Locate the cell with the specified text and output its (X, Y) center coordinate. 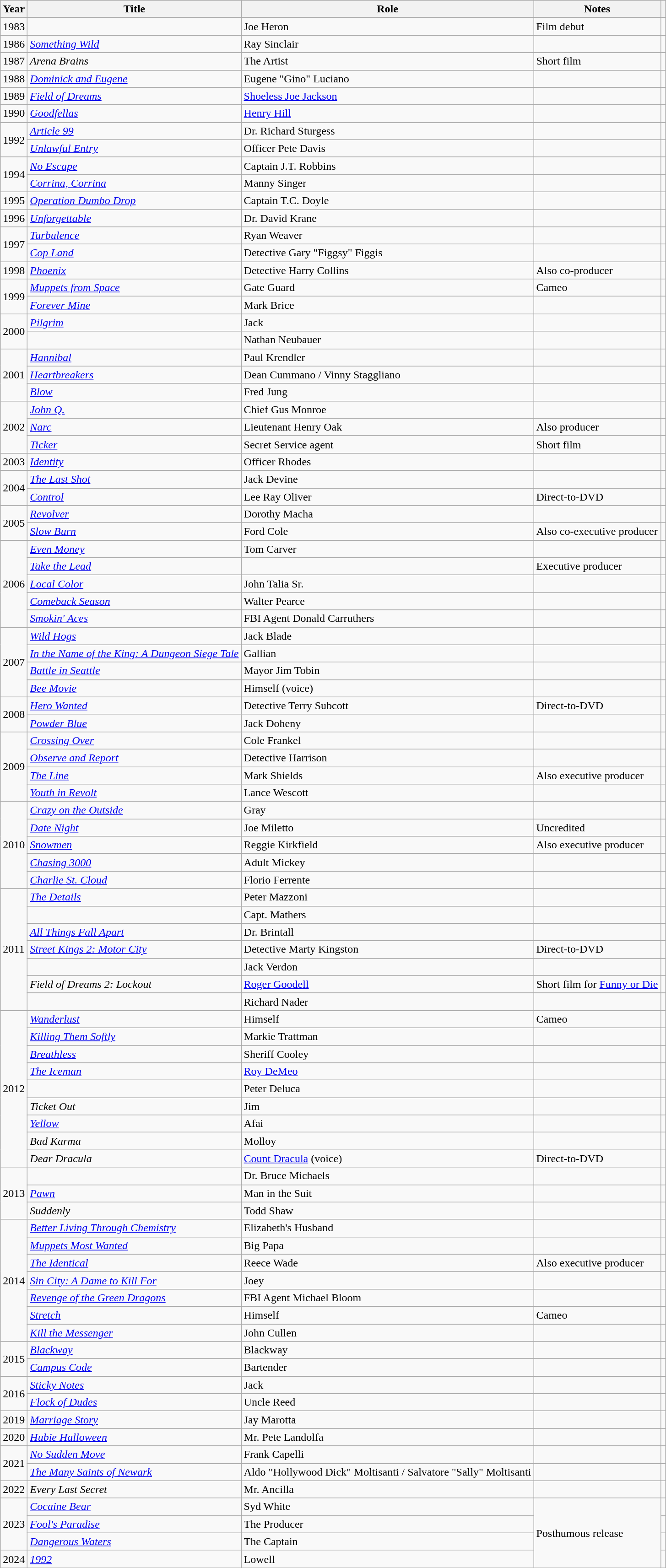
Narc (135, 427)
Ryan Weaver (387, 236)
FBI Agent Michael Bloom (387, 1298)
Ticker (135, 444)
Sheriff Cooley (387, 1054)
Jack Blade (387, 636)
Jay Marotta (387, 1420)
2007 (14, 662)
FBI Agent Donald Carruthers (387, 619)
Lieutenant Henry Oak (387, 427)
Field of Dreams 2: Lockout (135, 984)
Florio Ferrente (387, 880)
Smokin' Aces (135, 619)
Detective Terry Subcott (387, 706)
John Talia Sr. (387, 584)
John Cullen (387, 1333)
2023 (14, 1524)
Role (387, 9)
Observe and Report (135, 758)
2004 (14, 488)
2015 (14, 1359)
Dominick and Eugene (135, 79)
John Q. (135, 410)
Wild Hogs (135, 636)
Hannibal (135, 357)
Count Dracula (voice) (387, 1158)
Molloy (387, 1141)
Roy DeMeo (387, 1072)
Man in the Suit (387, 1193)
Jack Devine (387, 479)
Heartbreakers (135, 375)
The Captain (387, 1541)
Stretch (135, 1315)
2013 (14, 1193)
Local Color (135, 584)
Cole Frankel (387, 740)
Dorothy Macha (387, 514)
Himself (voice) (387, 688)
Fred Jung (387, 392)
Even Money (135, 549)
Mark Brice (387, 305)
Unforgettable (135, 218)
Chief Gus Monroe (387, 410)
The Identical (135, 1263)
Paul Krendler (387, 357)
Captain T.C. Doyle (387, 200)
Frank Capelli (387, 1455)
The Last Shot (135, 479)
Tom Carver (387, 549)
Fool's Paradise (135, 1524)
2020 (14, 1437)
Muppets from Space (135, 288)
2022 (14, 1489)
Joe Miletto (387, 828)
Eugene "Gino" Luciano (387, 79)
Comeback Season (135, 601)
Detective Gary "Figgsy" Figgis (387, 253)
The Artist (387, 61)
Snowmen (135, 845)
1997 (14, 244)
Gallian (387, 653)
Bee Movie (135, 688)
Film debut (597, 27)
Marriage Story (135, 1420)
2006 (14, 584)
2000 (14, 331)
Elizabeth's Husband (387, 1228)
Crazy on the Outside (135, 810)
Charlie St. Cloud (135, 880)
Muppets Most Wanted (135, 1245)
2024 (14, 1559)
Dear Dracula (135, 1158)
Aldo "Hollywood Dick" Moltisanti / Salvatore "Sally" Moltisanti (387, 1472)
Mr. Pete Landolfa (387, 1437)
Joe Heron (387, 27)
Afai (387, 1124)
Detective Marty Kingston (387, 949)
Henry Hill (387, 113)
No Sudden Move (135, 1455)
Revenge of the Green Dragons (135, 1298)
All Things Fall Apart (135, 932)
1995 (14, 200)
Reece Wade (387, 1263)
Peter Deluca (387, 1089)
Joey (387, 1280)
Gray (387, 810)
Also co-executive producer (597, 532)
1987 (14, 61)
Flock of Dudes (135, 1402)
Officer Rhodes (387, 462)
1983 (14, 27)
Todd Shaw (387, 1211)
Nathan Neubauer (387, 340)
Forever Mine (135, 305)
The Line (135, 776)
No Escape (135, 166)
Markie Trattman (387, 1036)
Title (135, 9)
Capt. Mathers (387, 915)
Richard Nader (387, 1002)
2019 (14, 1420)
Lowell (387, 1559)
Control (135, 496)
2002 (14, 427)
Secret Service agent (387, 444)
Identity (135, 462)
Ford Cole (387, 532)
Phoenix (135, 270)
Bad Karma (135, 1141)
Uncle Reed (387, 1402)
In the Name of the King: A Dungeon Siege Tale (135, 653)
2021 (14, 1463)
Manny Singer (387, 183)
Lance Wescott (387, 793)
The Iceman (135, 1072)
Take the Lead (135, 566)
Posthumous release (597, 1533)
Officer Pete Davis (387, 148)
Roger Goodell (387, 984)
1998 (14, 270)
Jack Verdon (387, 967)
Gate Guard (387, 288)
Corrina, Corrina (135, 183)
Article 99 (135, 131)
Youth in Revolt (135, 793)
Dangerous Waters (135, 1541)
Reggie Kirkfield (387, 845)
1988 (14, 79)
Big Papa (387, 1245)
Hubie Halloween (135, 1437)
Jack Doheny (387, 723)
Mr. Ancilla (387, 1489)
2011 (14, 949)
Bartender (387, 1368)
Detective Harry Collins (387, 270)
Every Last Secret (135, 1489)
2016 (14, 1394)
Sin City: A Dame to Kill For (135, 1280)
Dr. Richard Sturgess (387, 131)
Powder Blue (135, 723)
2003 (14, 462)
Date Night (135, 828)
Executive producer (597, 566)
Mark Shields (387, 776)
Short film for Funny or Die (597, 984)
2005 (14, 523)
Detective Harrison (387, 758)
Ray Sinclair (387, 44)
Killing Them Softly (135, 1036)
2012 (14, 1089)
Also co-producer (597, 270)
2001 (14, 375)
Breathless (135, 1054)
Arena Brains (135, 61)
Crossing Over (135, 740)
Chasing 3000 (135, 862)
2009 (14, 766)
Ticket Out (135, 1106)
Slow Burn (135, 532)
Dr. David Krane (387, 218)
Street Kings 2: Motor City (135, 949)
Syd White (387, 1507)
1994 (14, 174)
The Producer (387, 1524)
Kill the Messenger (135, 1333)
Turbulence (135, 236)
Field of Dreams (135, 96)
Shoeless Joe Jackson (387, 96)
Battle in Seattle (135, 671)
The Many Saints of Newark (135, 1472)
Pilgrim (135, 323)
Goodfellas (135, 113)
Campus Code (135, 1368)
2010 (14, 845)
Notes (597, 9)
1986 (14, 44)
Dr. Brintall (387, 932)
Jim (387, 1106)
Yellow (135, 1124)
Dean Cummano / Vinny Staggliano (387, 375)
Something Wild (135, 44)
2014 (14, 1280)
Mayor Jim Tobin (387, 671)
Hero Wanted (135, 706)
Revolver (135, 514)
Suddenly (135, 1211)
1999 (14, 296)
Lee Ray Oliver (387, 496)
Better Living Through Chemistry (135, 1228)
Also producer (597, 427)
Operation Dumbo Drop (135, 200)
Captain J.T. Robbins (387, 166)
1989 (14, 96)
Cocaine Bear (135, 1507)
The Details (135, 897)
Cop Land (135, 253)
Pawn (135, 1193)
Peter Mazzoni (387, 897)
Sticky Notes (135, 1385)
Dr. Bruce Michaels (387, 1176)
Year (14, 9)
Adult Mickey (387, 862)
1990 (14, 113)
Blow (135, 392)
Walter Pearce (387, 601)
Unlawful Entry (135, 148)
Uncredited (597, 828)
Wanderlust (135, 1019)
2008 (14, 714)
1996 (14, 218)
